Locate the cell with the specified text and output its [x, y] center coordinate. 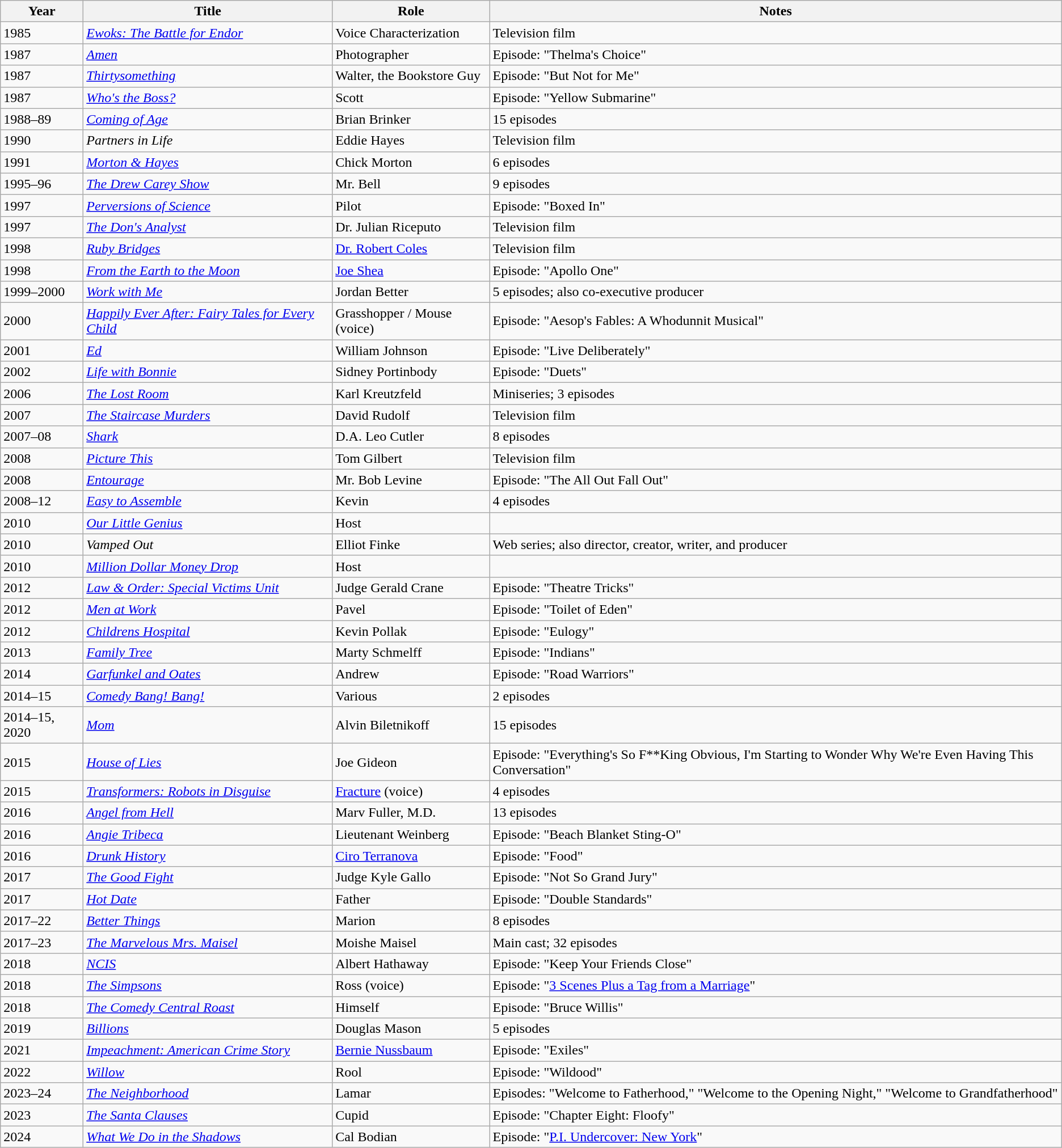
2002 [42, 372]
Episode: "Keep Your Friends Close" [776, 964]
Comedy Bang! Bang! [208, 696]
The Good Fight [208, 877]
Ruby Bridges [208, 248]
2014–15, 2020 [42, 725]
Men at Work [208, 609]
Episode: "Indians" [776, 653]
Impeachment: American Crime Story [208, 1050]
The Staircase Murders [208, 415]
Walter, the Bookstore Guy [411, 76]
2006 [42, 394]
Episode: "But Not for Me" [776, 76]
Lamar [411, 1094]
Dr. Julian Riceputo [411, 227]
Work with Me [208, 292]
Mr. Bob Levine [411, 480]
Kevin [411, 501]
The Comedy Central Roast [208, 1007]
From the Earth to the Moon [208, 271]
Billions [208, 1029]
NCIS [208, 964]
Lieutenant Weinberg [411, 834]
Role [411, 11]
Vamped Out [208, 545]
David Rudolf [411, 415]
2014 [42, 674]
Easy to Assemble [208, 501]
William Johnson [411, 351]
1985 [42, 33]
Douglas Mason [411, 1029]
Episode: "Food" [776, 856]
Himself [411, 1007]
Transformers: Robots in Disguise [208, 791]
Bernie Nussbaum [411, 1050]
Episode: "Apollo One" [776, 271]
Karl Kreutzfeld [411, 394]
The Don's Analyst [208, 227]
Hot Date [208, 899]
Cal Bodian [411, 1137]
2021 [42, 1050]
Notes [776, 11]
2008–12 [42, 501]
5 episodes [776, 1029]
Life with Bonnie [208, 372]
Tom Gilbert [411, 458]
The Marvelous Mrs. Maisel [208, 942]
Pilot [411, 205]
Title [208, 11]
2019 [42, 1029]
The Lost Room [208, 394]
Million Dollar Money Drop [208, 566]
2007–08 [42, 437]
2017–22 [42, 921]
Episode: "Wildood" [776, 1072]
2 episodes [776, 696]
Fracture (voice) [411, 791]
Morton & Hayes [208, 162]
Elliot Finke [411, 545]
Grasshopper / Mouse (voice) [411, 321]
Coming of Age [208, 119]
Photographer [411, 54]
Episode: "Yellow Submarine" [776, 98]
Episode: "Duets" [776, 372]
Garfunkel and Oates [208, 674]
Our Little Genius [208, 523]
1991 [42, 162]
Episode: "Everything's So F**King Obvious, I'm Starting to Wonder Why We're Even Having This Conversation" [776, 762]
1990 [42, 141]
The Neighborhood [208, 1094]
What We Do in the Shadows [208, 1137]
2017–23 [42, 942]
Alvin Biletnikoff [411, 725]
Perversions of Science [208, 205]
Episode: "Eulogy" [776, 631]
Episode: "Bruce Willis" [776, 1007]
Jordan Better [411, 292]
The Simpsons [208, 985]
Episode: "Beach Blanket Sting-O" [776, 834]
2022 [42, 1072]
Better Things [208, 921]
Father [411, 899]
Episode: "Chapter Eight: Floofy" [776, 1115]
6 episodes [776, 162]
Ed [208, 351]
Cupid [411, 1115]
Drunk History [208, 856]
Episode: "P.I. Undercover: New York" [776, 1137]
Eddie Hayes [411, 141]
Chick Morton [411, 162]
Episode: "Thelma's Choice" [776, 54]
Episode: "Road Warriors" [776, 674]
D.A. Leo Cutler [411, 437]
Willow [208, 1072]
Angel from Hell [208, 813]
Scott [411, 98]
Entourage [208, 480]
Thirtysomething [208, 76]
Ross (voice) [411, 985]
2007 [42, 415]
Miniseries; 3 episodes [776, 394]
1995–96 [42, 184]
Mr. Bell [411, 184]
2014–15 [42, 696]
Episode: "The All Out Fall Out" [776, 480]
Partners in Life [208, 141]
Ewoks: The Battle for Endor [208, 33]
Mom [208, 725]
Various [411, 696]
Web series; also director, creator, writer, and producer [776, 545]
Picture This [208, 458]
Rool [411, 1072]
1999–2000 [42, 292]
2024 [42, 1137]
Voice Characterization [411, 33]
Kevin Pollak [411, 631]
Episode: "Boxed In" [776, 205]
Andrew [411, 674]
Angie Tribeca [208, 834]
Pavel [411, 609]
Sidney Portinbody [411, 372]
Marion [411, 921]
Main cast; 32 episodes [776, 942]
13 episodes [776, 813]
Albert Hathaway [411, 964]
Brian Brinker [411, 119]
Joe Shea [411, 271]
Moishe Maisel [411, 942]
Episode: "Aesop's Fables: A Whodunnit Musical" [776, 321]
9 episodes [776, 184]
Judge Gerald Crane [411, 588]
Who's the Boss? [208, 98]
Episodes: "Welcome to Fatherhood," "Welcome to the Opening Night," "Welcome to Grandfatherhood" [776, 1094]
Episode: "Exiles" [776, 1050]
Childrens Hospital [208, 631]
Episode: "3 Scenes Plus a Tag from a Marriage" [776, 985]
The Drew Carey Show [208, 184]
Episode: "Not So Grand Jury" [776, 877]
Law & Order: Special Victims Unit [208, 588]
2000 [42, 321]
1988–89 [42, 119]
Shark [208, 437]
2001 [42, 351]
Ciro Terranova [411, 856]
2023–24 [42, 1094]
Marv Fuller, M.D. [411, 813]
The Santa Clauses [208, 1115]
Amen [208, 54]
Episode: "Toilet of Eden" [776, 609]
5 episodes; also co-executive producer [776, 292]
2023 [42, 1115]
Episode: "Live Deliberately" [776, 351]
Marty Schmelff [411, 653]
Happily Ever After: Fairy Tales for Every Child [208, 321]
House of Lies [208, 762]
2013 [42, 653]
Family Tree [208, 653]
Judge Kyle Gallo [411, 877]
Episode: "Double Standards" [776, 899]
Joe Gideon [411, 762]
Year [42, 11]
Dr. Robert Coles [411, 248]
Episode: "Theatre Tricks" [776, 588]
